Return the [X, Y] coordinate for the center point of the cell that contains the specified text.  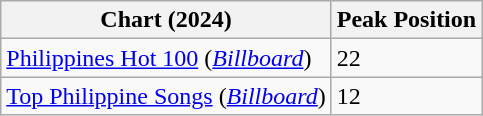
Philippines Hot 100 (Billboard) [166, 58]
Chart (2024) [166, 20]
Top Philippine Songs (Billboard) [166, 96]
Peak Position [406, 20]
22 [406, 58]
12 [406, 96]
